Extract the [x, y] coordinate from the center of the cell holding the provided text.  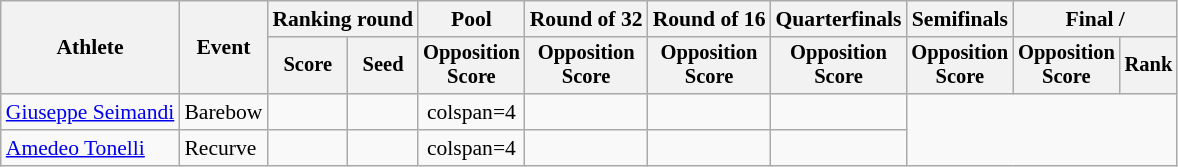
Round of 32 [586, 19]
Event [223, 48]
Ranking round [342, 19]
Score [308, 66]
Quarterfinals [838, 19]
Seed [383, 66]
Athlete [90, 48]
Semifinals [960, 19]
Amedeo Tonelli [90, 148]
Giuseppe Seimandi [90, 112]
Round of 16 [710, 19]
Final / [1095, 19]
Barebow [223, 112]
Rank [1149, 66]
Recurve [223, 148]
Pool [472, 19]
